Provide the [x, y] coordinate of the cell's center where the given text is located.  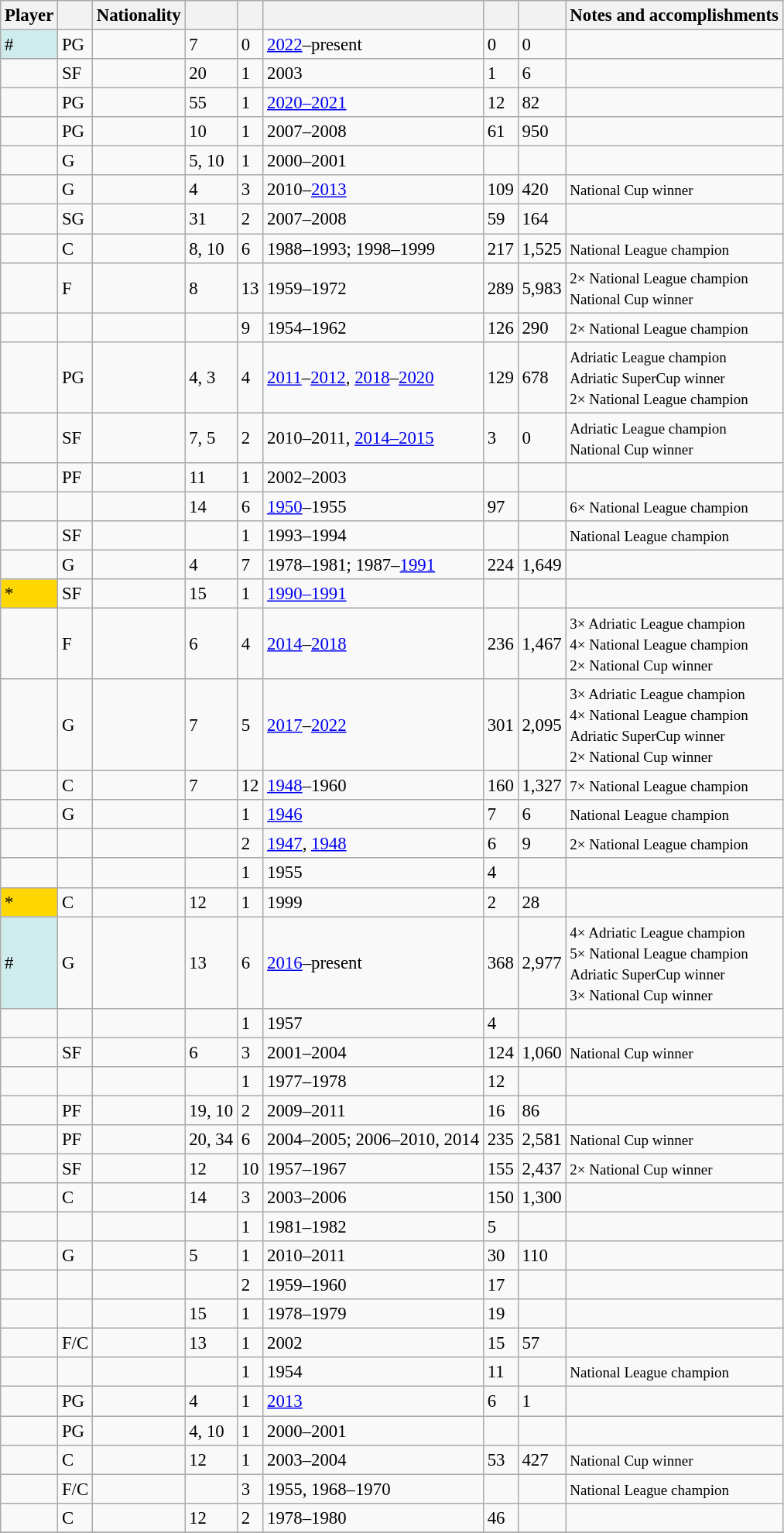
97 [500, 506]
30 [500, 1256]
420 [542, 190]
55 [211, 103]
126 [500, 328]
19, 10 [211, 1110]
2,581 [542, 1140]
1959–1972 [373, 288]
1978–1979 [373, 1314]
20 [211, 74]
124 [500, 1052]
2011–2012, 2018–2020 [373, 377]
1977–1978 [373, 1082]
1981–1982 [373, 1227]
53 [500, 1459]
950 [542, 132]
2010–2011, 2014–2015 [373, 438]
217 [500, 249]
2010–2013 [373, 190]
1955, 1968–1970 [373, 1489]
155 [500, 1168]
678 [542, 377]
5,983 [542, 288]
1988–1993; 1998–1999 [373, 249]
82 [542, 103]
2020–2021 [373, 103]
3× Adriatic League champion4× National League championAdriatic SuperCup winner2× National Cup winner [674, 725]
7, 5 [211, 438]
1,300 [542, 1198]
2022–present [373, 45]
3× Adriatic League champion4× National League champion2× National Cup winner [674, 644]
2009–2011 [373, 1110]
160 [500, 786]
86 [542, 1110]
2× National League championNational Cup winner [674, 288]
2010–2011 [373, 1256]
7× National League champion [674, 786]
1954–1962 [373, 328]
1978–1981; 1987–1991 [373, 564]
SG [76, 219]
301 [500, 725]
1978–1980 [373, 1518]
427 [542, 1459]
16 [500, 1110]
1999 [373, 902]
8, 10 [211, 249]
2017–2022 [373, 725]
2,977 [542, 963]
2003–2006 [373, 1198]
8 [211, 288]
1,327 [542, 786]
129 [500, 377]
1950–1955 [373, 506]
290 [542, 328]
1957–1967 [373, 1168]
1993–1994 [373, 536]
164 [542, 219]
110 [542, 1256]
4× Adriatic League champion5× National League championAdriatic SuperCup winner3× National Cup winner [674, 963]
1954 [373, 1373]
2002 [373, 1343]
2× National Cup winner [674, 1168]
1948–1960 [373, 786]
Adriatic League championNational Cup winner [674, 438]
57 [542, 1343]
2003–2004 [373, 1459]
Adriatic League championAdriatic SuperCup winner2× National League champion [674, 377]
1,060 [542, 1052]
2014–2018 [373, 644]
2001–2004 [373, 1052]
235 [500, 1140]
2002–2003 [373, 478]
368 [500, 963]
1,649 [542, 564]
4, 10 [211, 1431]
109 [500, 190]
1,467 [542, 644]
2,095 [542, 725]
289 [500, 288]
Nationality [138, 15]
2,437 [542, 1168]
1990–1991 [373, 594]
17 [500, 1285]
1,525 [542, 249]
2004–2005; 2006–2010, 2014 [373, 1140]
59 [500, 219]
1959–1960 [373, 1285]
19 [500, 1314]
2016–present [373, 963]
150 [500, 1198]
4, 3 [211, 377]
224 [500, 564]
Notes and accomplishments [674, 15]
6× National League champion [674, 506]
20, 34 [211, 1140]
2003 [373, 74]
1947, 1948 [373, 844]
1957 [373, 1023]
236 [500, 644]
5, 10 [211, 161]
31 [211, 219]
28 [542, 902]
Player [29, 15]
61 [500, 132]
1955 [373, 873]
2013 [373, 1401]
1946 [373, 815]
46 [500, 1518]
